Detect which cell encompasses the target text, then output its [x, y] center coordinate. 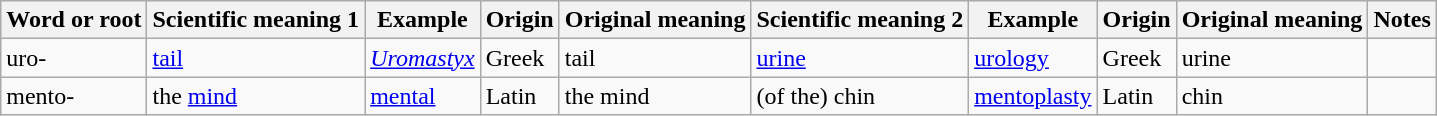
mentoplasty [1033, 96]
Word or root [74, 20]
Notes [1402, 20]
mental [423, 96]
Scientific meaning 1 [256, 20]
Uromastyx [423, 58]
chin [1272, 96]
mento- [74, 96]
(of the) chin [860, 96]
Scientific meaning 2 [860, 20]
urology [1033, 58]
uro- [74, 58]
